Return (X, Y) of the center of cell containing provided text 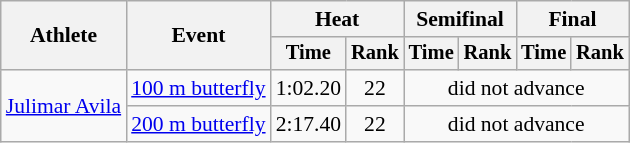
Final (572, 19)
Semifinal (460, 19)
1:02.20 (308, 88)
Athlete (64, 36)
200 m butterfly (198, 124)
Event (198, 36)
Heat (338, 19)
2:17.40 (308, 124)
100 m butterfly (198, 88)
Julimar Avila (64, 106)
